Extract the [X, Y] coordinate from the center of the cell holding the provided text.  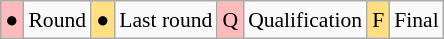
F [378, 20]
Q [230, 20]
Round [57, 20]
Qualification [305, 20]
Last round [166, 20]
Final [416, 20]
